Capture the cell that displays the provided text and extract its [x, y] central coordinate. 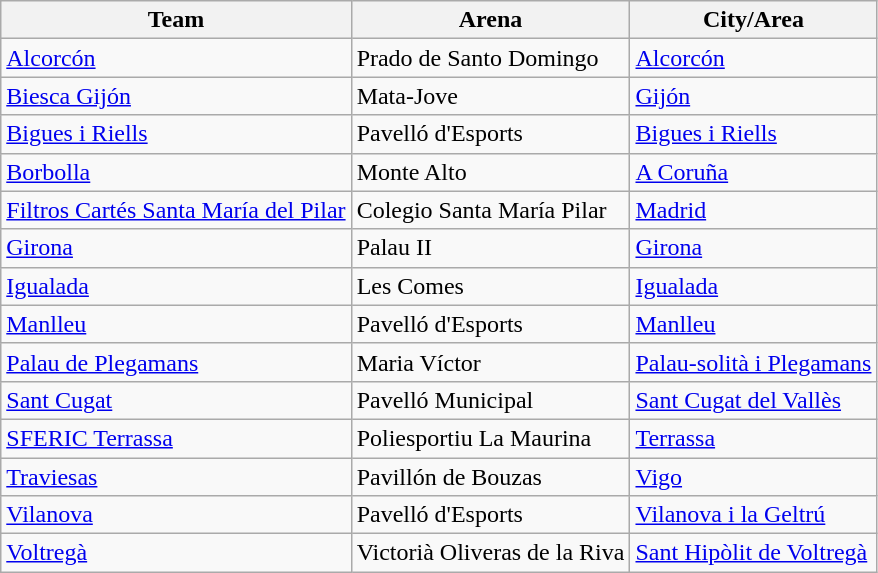
Gijón [754, 96]
Palau de Plegamans [176, 362]
Terrassa [754, 438]
Borbolla [176, 172]
Pavillón de Bouzas [490, 477]
Arena [490, 20]
Les Comes [490, 286]
Traviesas [176, 477]
Mata-Jove [490, 96]
Biesca Gijón [176, 96]
Pavelló Municipal [490, 400]
Palau II [490, 248]
Filtros Cartés Santa María del Pilar [176, 210]
Poliesportiu La Maurina [490, 438]
Monte Alto [490, 172]
Sant Cugat [176, 400]
Sant Cugat del Vallès [754, 400]
Sant Hipòlit de Voltregà [754, 553]
Team [176, 20]
A Coruña [754, 172]
Voltregà [176, 553]
Vilanova i la Geltrú [754, 515]
Victorià Oliveras de la Riva [490, 553]
SFERIC Terrassa [176, 438]
Vilanova [176, 515]
Madrid [754, 210]
Palau-solità i Plegamans [754, 362]
Prado de Santo Domingo [490, 58]
Maria Víctor [490, 362]
Vigo [754, 477]
Colegio Santa María Pilar [490, 210]
City/Area [754, 20]
